Scan for the cell matching the given text and deliver its (x, y) coordinate at center. 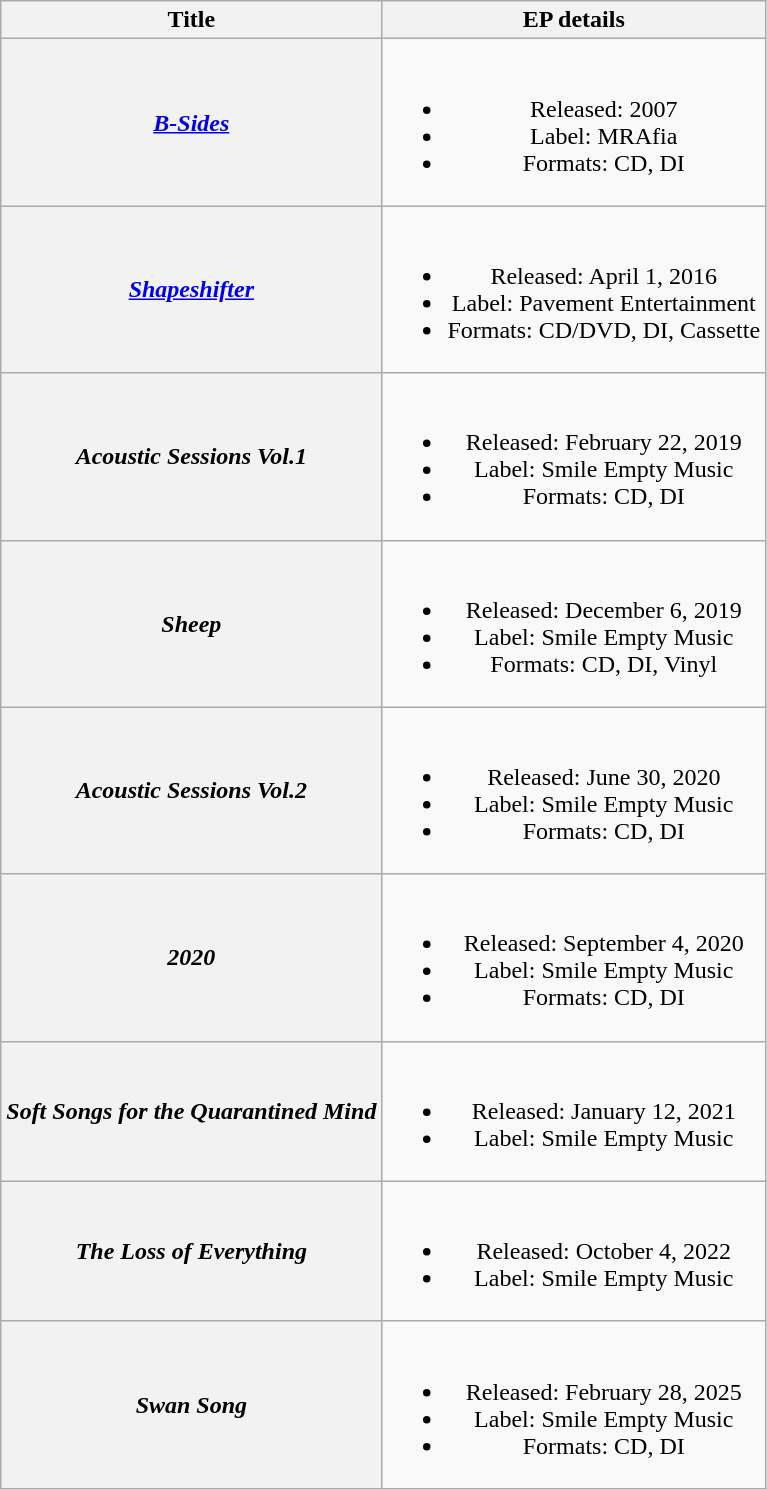
Title (192, 20)
Released: December 6, 2019Label: Smile Empty MusicFormats: CD, DI, Vinyl (574, 624)
Released: February 28, 2025 Label: Smile Empty MusicFormats: CD, DI (574, 1404)
Released: April 1, 2016Label: Pavement EntertainmentFormats: CD/DVD, DI, Cassette (574, 290)
Released: 2007Label: MRAfiaFormats: CD, DI (574, 122)
Swan Song (192, 1404)
The Loss of Everything (192, 1251)
Released: September 4, 2020Label: Smile Empty MusicFormats: CD, DI (574, 958)
Sheep (192, 624)
Soft Songs for the Quarantined Mind (192, 1111)
Released: February 22, 2019Label: Smile Empty MusicFormats: CD, DI (574, 456)
Acoustic Sessions Vol.2 (192, 790)
EP details (574, 20)
B-Sides (192, 122)
Acoustic Sessions Vol.1 (192, 456)
2020 (192, 958)
Released: January 12, 2021Label: Smile Empty Music (574, 1111)
Shapeshifter (192, 290)
Released: October 4, 2022Label: Smile Empty Music (574, 1251)
Released: June 30, 2020Label: Smile Empty MusicFormats: CD, DI (574, 790)
